Return the [X, Y] coordinate for the center point of the cell that contains the specified text.  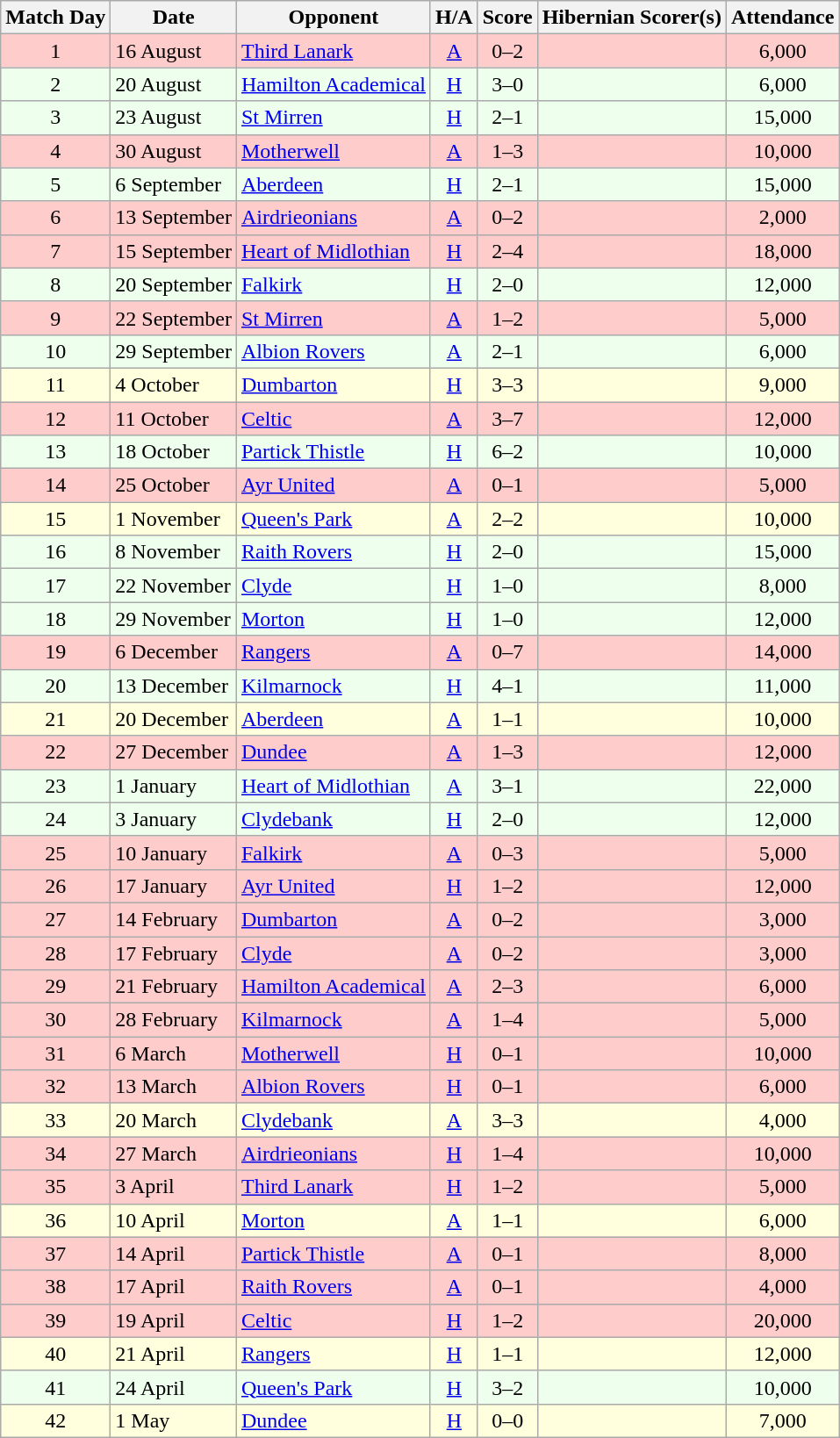
6 September [174, 184]
10 [56, 351]
7,000 [782, 1420]
15 September [174, 251]
20 August [174, 84]
25 [56, 852]
21 February [174, 987]
6 March [174, 1053]
10 April [174, 1220]
17 February [174, 953]
0–0 [507, 1420]
11,000 [782, 686]
10 January [174, 852]
20 [56, 686]
14 [56, 485]
17 April [174, 1287]
1 May [174, 1420]
18 [56, 619]
22 [56, 752]
18,000 [782, 251]
13 [56, 452]
22 September [174, 318]
14,000 [782, 652]
39 [56, 1320]
13 September [174, 218]
3 April [174, 1187]
36 [56, 1220]
40 [56, 1354]
Date [174, 18]
9 [56, 318]
16 [56, 552]
29 November [174, 619]
38 [56, 1287]
31 [56, 1053]
25 October [174, 485]
11 [56, 385]
32 [56, 1087]
14 April [174, 1254]
3–2 [507, 1387]
19 [56, 652]
8 [56, 284]
22 November [174, 586]
30 [56, 1020]
29 [56, 987]
3–1 [507, 786]
13 March [174, 1087]
28 February [174, 1020]
17 [56, 586]
6–2 [507, 452]
Hibernian Scorer(s) [632, 18]
27 March [174, 1154]
3 January [174, 819]
13 December [174, 686]
4 [56, 151]
3–7 [507, 419]
6 December [174, 652]
Attendance [782, 18]
11 October [174, 419]
27 December [174, 752]
0–3 [507, 852]
19 April [174, 1320]
23 [56, 786]
7 [56, 251]
Opponent [334, 18]
2–3 [507, 987]
20 September [174, 284]
H/A [454, 18]
4–1 [507, 686]
29 September [174, 351]
30 August [174, 151]
0–7 [507, 652]
28 [56, 953]
1 November [174, 519]
24 [56, 819]
24 April [174, 1387]
Score [507, 18]
15 [56, 519]
12 [56, 419]
9,000 [782, 385]
23 August [174, 118]
41 [56, 1387]
8 November [174, 552]
1 January [174, 786]
Match Day [56, 18]
35 [56, 1187]
33 [56, 1120]
2–2 [507, 519]
6 [56, 218]
26 [56, 886]
14 February [174, 919]
34 [56, 1154]
22,000 [782, 786]
20 March [174, 1120]
1 [56, 51]
42 [56, 1420]
2 [56, 84]
3 [56, 118]
3–0 [507, 84]
20,000 [782, 1320]
5 [56, 184]
21 April [174, 1354]
4 October [174, 385]
37 [56, 1254]
27 [56, 919]
20 December [174, 719]
17 January [174, 886]
16 August [174, 51]
2–4 [507, 251]
18 October [174, 452]
21 [56, 719]
2,000 [782, 218]
